Detect which cell encompasses the target text, then output its [x, y] center coordinate. 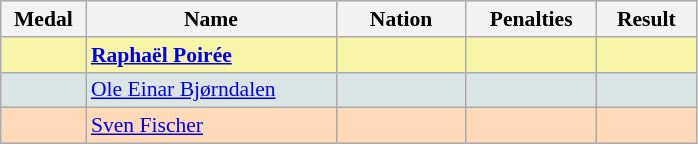
Sven Fischer [211, 126]
Penalties [531, 19]
Nation [401, 19]
Name [211, 19]
Raphaël Poirée [211, 55]
Result [646, 19]
Ole Einar Bjørndalen [211, 90]
Medal [44, 19]
